Detect which cell encompasses the target text, then output its [x, y] center coordinate. 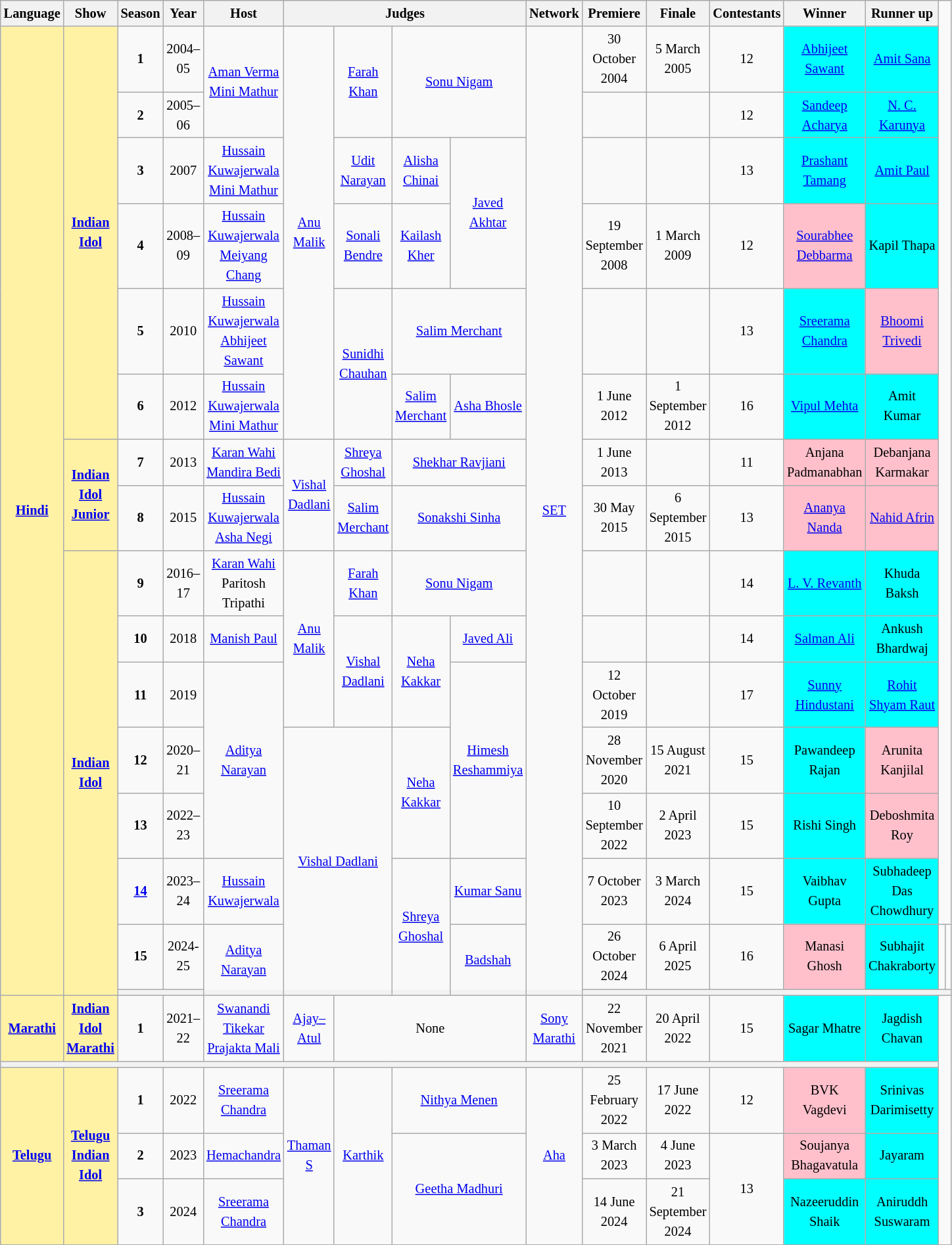
Judges [405, 13]
Subhajit Chakraborty [902, 956]
Host [243, 13]
Soujanya Bhagavatula [824, 1156]
Contestants [747, 13]
2022–23 [183, 826]
22 November 2021 [614, 1028]
Thaman S [309, 1156]
Swanandi TikekarPrajakta Mali [243, 1028]
Javed Ali [488, 639]
BVK Vagdevi [824, 1100]
Karan WahiParitosh Tripathi [243, 583]
Srinivas Darimisetty [902, 1100]
2023–24 [183, 891]
Premiere [614, 13]
Marathi [32, 1028]
Nazeeruddin Shaik [824, 1211]
Hindi [32, 511]
2005–06 [183, 115]
Amit Sana [902, 59]
4 June 2023 [678, 1156]
Runner up [902, 13]
1 March 2009 [678, 246]
14 June 2024 [614, 1211]
2021–22 [183, 1028]
1 June 2013 [614, 462]
3 March 2023 [614, 1156]
Kailash Kher [421, 246]
Sonakshi Sinha [459, 518]
Shekhar Ravjiani [459, 462]
3 March 2024 [678, 891]
Jayaram [902, 1156]
Sagar Mhatre [824, 1028]
Language [32, 13]
Vipul Mehta [824, 406]
Rohit Shyam Raut [902, 695]
Ajay–Atul [309, 1028]
2016–17 [183, 583]
9 [141, 583]
Hemachandra [243, 1156]
10 September 2022 [614, 826]
None [430, 1028]
2015 [183, 518]
17 June 2022 [678, 1100]
6 April 2025 [678, 956]
Kapil Thapa [902, 246]
20 April 2022 [678, 1028]
Ankush Bhardwaj [902, 639]
Hussain KuwajerwalaAsha Negi [243, 518]
2010 [183, 331]
2024 [183, 1211]
Arunita Kanjilal [902, 760]
2007 [183, 170]
2022 [183, 1100]
Hussain KuwajerwalaAbhijeet Sawant [243, 331]
Sandeep Acharya [824, 115]
Debanjana Karmakar [902, 462]
Manish Paul [243, 639]
Subhadeep Das Chowdhury [902, 891]
Vaibhav Gupta [824, 891]
Show [91, 13]
L. V. Revanth [824, 583]
Telugu Indian Idol [91, 1156]
Hussain KuwajerwalaMeiyang Chang [243, 246]
10 [141, 639]
21 September 2024 [678, 1211]
28 November 2020 [614, 760]
Abhijeet Sawant [824, 59]
1 September 2012 [678, 406]
Year [183, 13]
30 May 2015 [614, 518]
Javed Akhtar [488, 213]
N. C. Karunya [902, 115]
4 [141, 246]
30 October 2004 [614, 59]
Karthik [363, 1156]
2004–05 [183, 59]
Telugu [32, 1156]
Karan WahiMandira Bedi [243, 462]
Udit Narayan [363, 170]
Sourabhee Debbarma [824, 246]
Asha Bhosle [488, 406]
Himesh Reshammiya [488, 760]
Prashant Tamang [824, 170]
Sunidhi Chauhan [363, 364]
Rishi Singh [824, 826]
Pawandeep Rajan [824, 760]
12 October 2019 [614, 695]
Badshah [488, 960]
2012 [183, 406]
Nahid Afrin [902, 518]
Winner [824, 13]
19 September 2008 [614, 246]
6 September 2015 [678, 518]
2023 [183, 1156]
Anjana Padmanabhan [824, 462]
Indian Idol Marathi [91, 1028]
Deboshmita Roy [902, 826]
Salman Ali [824, 639]
25 February 2022 [614, 1100]
2008–09 [183, 246]
Kumar Sanu [488, 891]
15 August 2021 [678, 760]
Indian Idol Junior [91, 494]
6 [141, 406]
2020–21 [183, 760]
Finale [678, 13]
Ananya Nanda [824, 518]
Sunny Hindustani [824, 695]
7 October 2023 [614, 891]
Sony Marathi [554, 1028]
Manasi Ghosh [824, 956]
Network [554, 13]
Amit Kumar [902, 406]
Aman VermaMini Mathur [243, 82]
5 [141, 331]
2018 [183, 639]
5 March 2005 [678, 59]
2 April 2023 [678, 826]
8 [141, 518]
Geetha Madhuri [459, 1188]
1 June 2012 [614, 406]
2024-25 [183, 956]
Bhoomi Trivedi [902, 331]
Nithya Menen [459, 1100]
Khuda Baksh [902, 583]
2019 [183, 695]
Aha [554, 1156]
Season [141, 13]
26 October 2024 [614, 956]
Alisha Chinai [421, 170]
Jagdish Chavan [902, 1028]
Aniruddh Suswaram [902, 1211]
Sonali Bendre [363, 246]
17 [747, 695]
7 [141, 462]
SET [554, 511]
Amit Paul [902, 170]
Hussain Kuwajerwala [243, 891]
2013 [183, 462]
